Determine the [X, Y] coordinate at the center of the cell enclosing the given text.  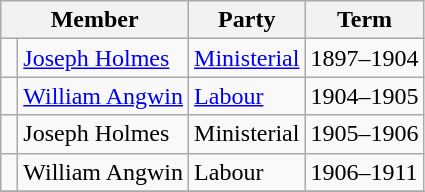
1897–1904 [364, 58]
1906–1911 [364, 172]
Party [247, 20]
1905–1906 [364, 134]
Member [95, 20]
1904–1905 [364, 96]
Term [364, 20]
